Return [X, Y] of the center of cell containing provided text 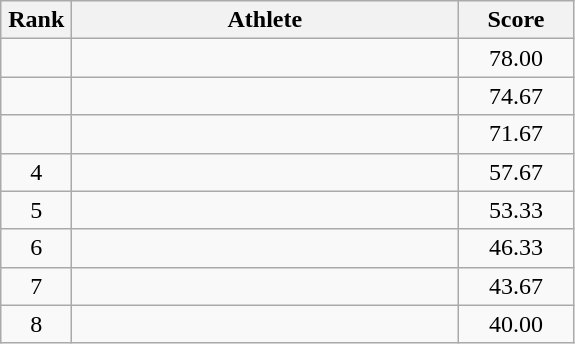
7 [36, 286]
Rank [36, 20]
Score [516, 20]
40.00 [516, 324]
46.33 [516, 248]
71.67 [516, 134]
57.67 [516, 172]
78.00 [516, 58]
4 [36, 172]
6 [36, 248]
5 [36, 210]
8 [36, 324]
Athlete [265, 20]
53.33 [516, 210]
43.67 [516, 286]
74.67 [516, 96]
